Return the (X, Y) coordinate for the center point of the cell that contains the specified text.  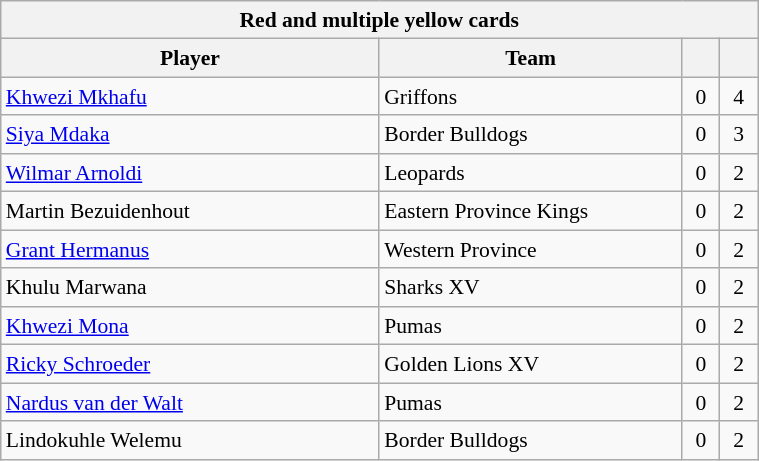
Khulu Marwana (190, 288)
Golden Lions XV (530, 364)
3 (739, 135)
Western Province (530, 249)
Wilmar Arnoldi (190, 173)
Player (190, 58)
Nardus van der Walt (190, 402)
Griffons (530, 97)
Sharks XV (530, 288)
4 (739, 97)
Siya Mdaka (190, 135)
Eastern Province Kings (530, 211)
Leopards (530, 173)
Grant Hermanus (190, 249)
Lindokuhle Welemu (190, 440)
Ricky Schroeder (190, 364)
Red and multiple yellow cards (380, 20)
Team (530, 58)
Martin Bezuidenhout (190, 211)
Khwezi Mkhafu (190, 97)
Khwezi Mona (190, 326)
